Detect which cell encompasses the target text, then output its [x, y] center coordinate. 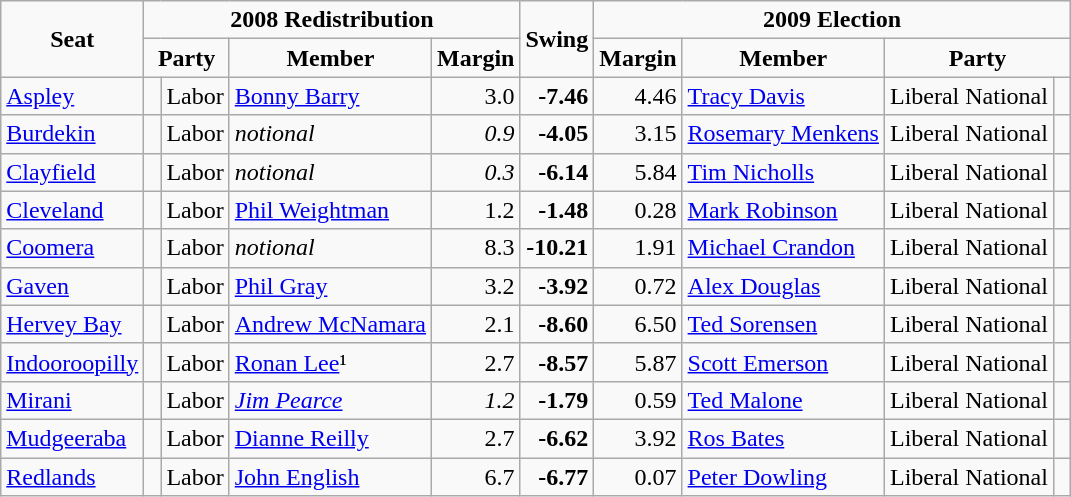
Ted Malone [783, 400]
Phil Weightman [330, 210]
6.50 [638, 324]
-7.46 [557, 96]
8.3 [476, 248]
Redlands [72, 477]
0.3 [476, 172]
-10.21 [557, 248]
Clayfield [72, 172]
Tim Nicholls [783, 172]
Mudgeeraba [72, 438]
0.59 [638, 400]
5.87 [638, 362]
5.84 [638, 172]
Indooroopilly [72, 362]
Ronan Lee¹ [330, 362]
John English [330, 477]
3.2 [476, 286]
3.15 [638, 134]
Phil Gray [330, 286]
0.07 [638, 477]
1.91 [638, 248]
Coomera [72, 248]
Gaven [72, 286]
Dianne Reilly [330, 438]
Seat [72, 39]
-6.14 [557, 172]
-3.92 [557, 286]
2.1 [476, 324]
-8.60 [557, 324]
Swing [557, 39]
Bonny Barry [330, 96]
2008 Redistribution [332, 20]
0.72 [638, 286]
-1.48 [557, 210]
-4.05 [557, 134]
Alex Douglas [783, 286]
Cleveland [72, 210]
Ted Sorensen [783, 324]
3.92 [638, 438]
Scott Emerson [783, 362]
3.0 [476, 96]
2009 Election [832, 20]
-1.79 [557, 400]
-8.57 [557, 362]
Tracy Davis [783, 96]
4.46 [638, 96]
-6.62 [557, 438]
Rosemary Menkens [783, 134]
Hervey Bay [72, 324]
Aspley [72, 96]
Burdekin [72, 134]
-6.77 [557, 477]
Jim Pearce [330, 400]
Mark Robinson [783, 210]
6.7 [476, 477]
Ros Bates [783, 438]
Michael Crandon [783, 248]
0.28 [638, 210]
Andrew McNamara [330, 324]
Peter Dowling [783, 477]
0.9 [476, 134]
Mirani [72, 400]
